Search for the cell housing the specified text and yield its (X, Y) center coordinate. 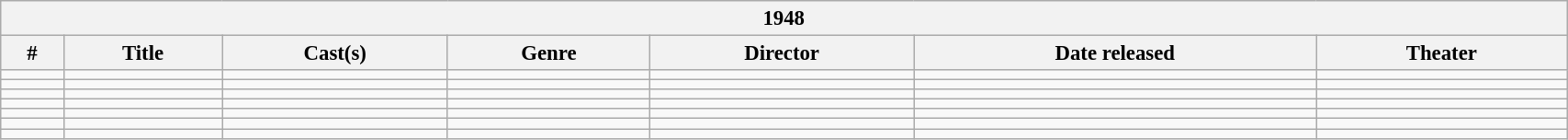
Genre (548, 53)
Date released (1115, 53)
Title (143, 53)
1948 (784, 18)
Cast(s) (334, 53)
Director (783, 53)
Theater (1442, 53)
# (32, 53)
